Capture the cell that displays the provided text and extract its [X, Y] central coordinate. 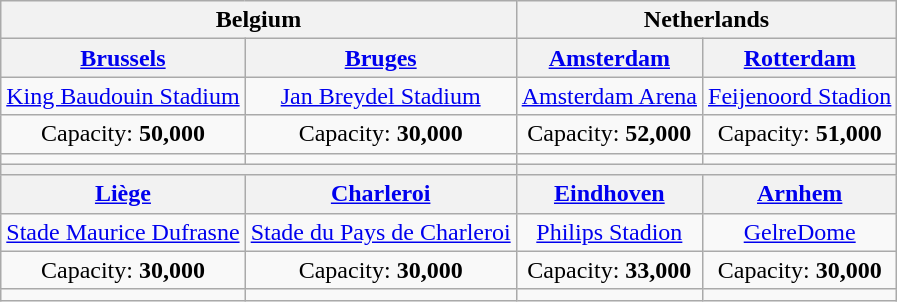
Brussels [123, 58]
Arnhem [800, 194]
Capacity: 33,000 [609, 270]
Philips Stadion [609, 232]
Stade Maurice Dufrasne [123, 232]
Jan Breydel Stadium [380, 96]
Belgium [258, 20]
Rotterdam [800, 58]
Eindhoven [609, 194]
Capacity: 51,000 [800, 134]
Netherlands [706, 20]
Capacity: 50,000 [123, 134]
GelreDome [800, 232]
Stade du Pays de Charleroi [380, 232]
Feijenoord Stadion [800, 96]
Amsterdam [609, 58]
Charleroi [380, 194]
Capacity: 52,000 [609, 134]
King Baudouin Stadium [123, 96]
Liège [123, 194]
Bruges [380, 58]
Amsterdam Arena [609, 96]
